Capture the cell that displays the provided text and extract its (x, y) central coordinate. 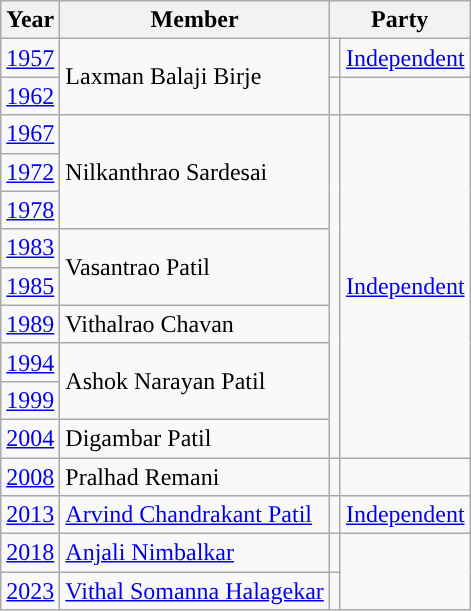
Vithal Somanna Halagekar (195, 591)
Nilkanthrao Sardesai (195, 172)
Arvind Chandrakant Patil (195, 515)
1999 (30, 400)
1985 (30, 286)
1972 (30, 172)
2008 (30, 477)
Laxman Balaji Birje (195, 77)
1983 (30, 248)
2018 (30, 553)
1994 (30, 362)
Digambar Patil (195, 438)
Member (195, 20)
1957 (30, 58)
1978 (30, 210)
Anjali Nimbalkar (195, 553)
1962 (30, 96)
Party (400, 20)
Pralhad Remani (195, 477)
2004 (30, 438)
Year (30, 20)
Ashok Narayan Patil (195, 381)
1967 (30, 134)
2013 (30, 515)
Vithalrao Chavan (195, 324)
2023 (30, 591)
1989 (30, 324)
Vasantrao Patil (195, 267)
